Locate the cell with the specified text and output its (X, Y) center coordinate. 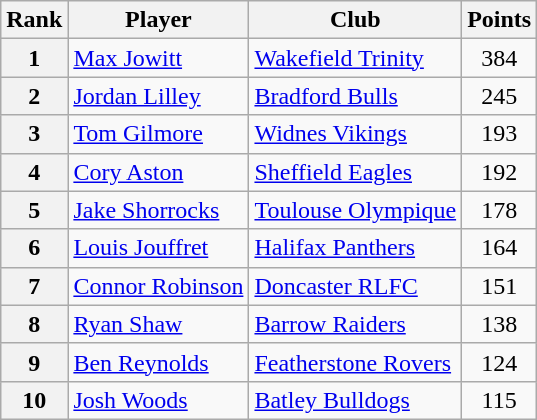
124 (500, 362)
Cory Aston (158, 172)
Points (500, 20)
Connor Robinson (158, 286)
Wakefield Trinity (356, 58)
Ben Reynolds (158, 362)
151 (500, 286)
Sheffield Eagles (356, 172)
6 (34, 248)
178 (500, 210)
245 (500, 96)
9 (34, 362)
Jake Shorrocks (158, 210)
Batley Bulldogs (356, 400)
Louis Jouffret (158, 248)
5 (34, 210)
115 (500, 400)
Josh Woods (158, 400)
Ryan Shaw (158, 324)
Doncaster RLFC (356, 286)
Featherstone Rovers (356, 362)
Halifax Panthers (356, 248)
1 (34, 58)
Widnes Vikings (356, 134)
Jordan Lilley (158, 96)
Player (158, 20)
Club (356, 20)
Toulouse Olympique (356, 210)
193 (500, 134)
Rank (34, 20)
3 (34, 134)
192 (500, 172)
164 (500, 248)
Bradford Bulls (356, 96)
4 (34, 172)
Max Jowitt (158, 58)
384 (500, 58)
10 (34, 400)
8 (34, 324)
2 (34, 96)
138 (500, 324)
7 (34, 286)
Tom Gilmore (158, 134)
Barrow Raiders (356, 324)
